Capture the cell that displays the provided text and extract its (x, y) central coordinate. 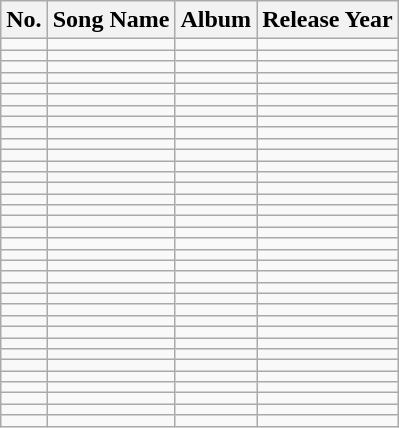
No. (24, 20)
Album (216, 20)
Release Year (328, 20)
Song Name (111, 20)
